Locate the cell with the specified text and output its [X, Y] center coordinate. 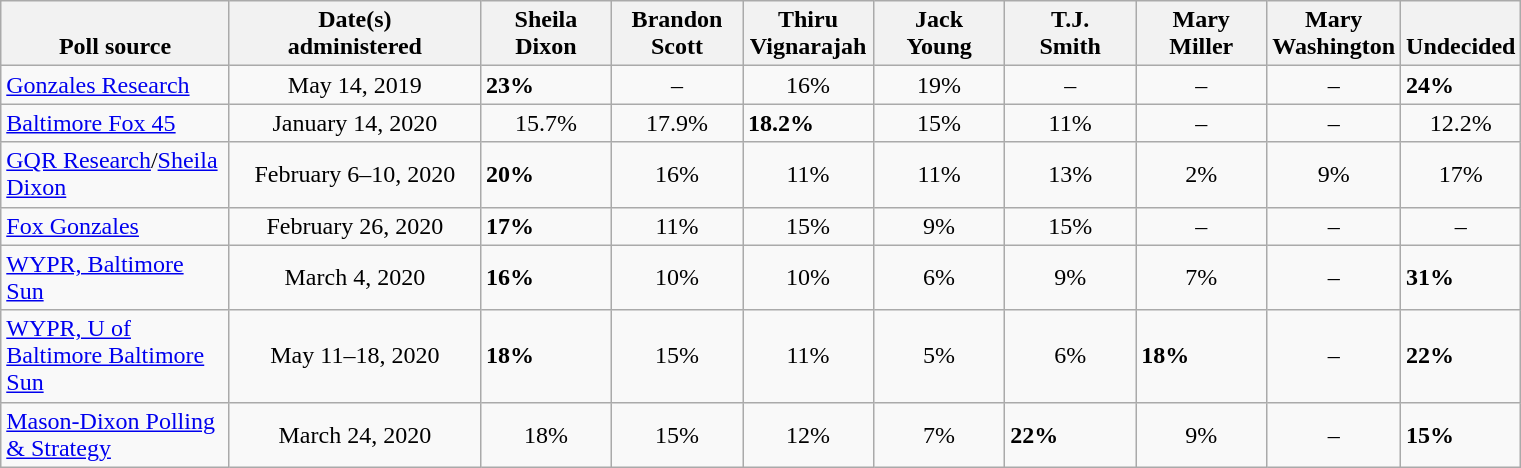
Gonzales Research [116, 85]
17.9% [676, 123]
GQR Research/Sheila Dixon [116, 174]
18.2% [808, 123]
Fox Gonzales [116, 226]
12% [808, 434]
March 4, 2020 [354, 278]
20% [546, 174]
13% [1070, 174]
23% [546, 85]
MaryWashington [1334, 34]
MaryMiller [1202, 34]
February 26, 2020 [354, 226]
15.7% [546, 123]
Poll source [116, 34]
May 11–18, 2020 [354, 356]
SheilaDixon [546, 34]
WYPR, U of Baltimore Baltimore Sun [116, 356]
May 14, 2019 [354, 85]
WYPR, Baltimore Sun [116, 278]
February 6–10, 2020 [354, 174]
24% [1461, 85]
5% [940, 356]
Date(s)administered [354, 34]
BrandonScott [676, 34]
JackYoung [940, 34]
Undecided [1461, 34]
Baltimore Fox 45 [116, 123]
January 14, 2020 [354, 123]
19% [940, 85]
31% [1461, 278]
12.2% [1461, 123]
2% [1202, 174]
T.J.Smith [1070, 34]
ThiruVignarajah [808, 34]
March 24, 2020 [354, 434]
Mason-Dixon Polling & Strategy [116, 434]
